For the text-containing cell, return its midpoint in (X, Y) coordinate format. 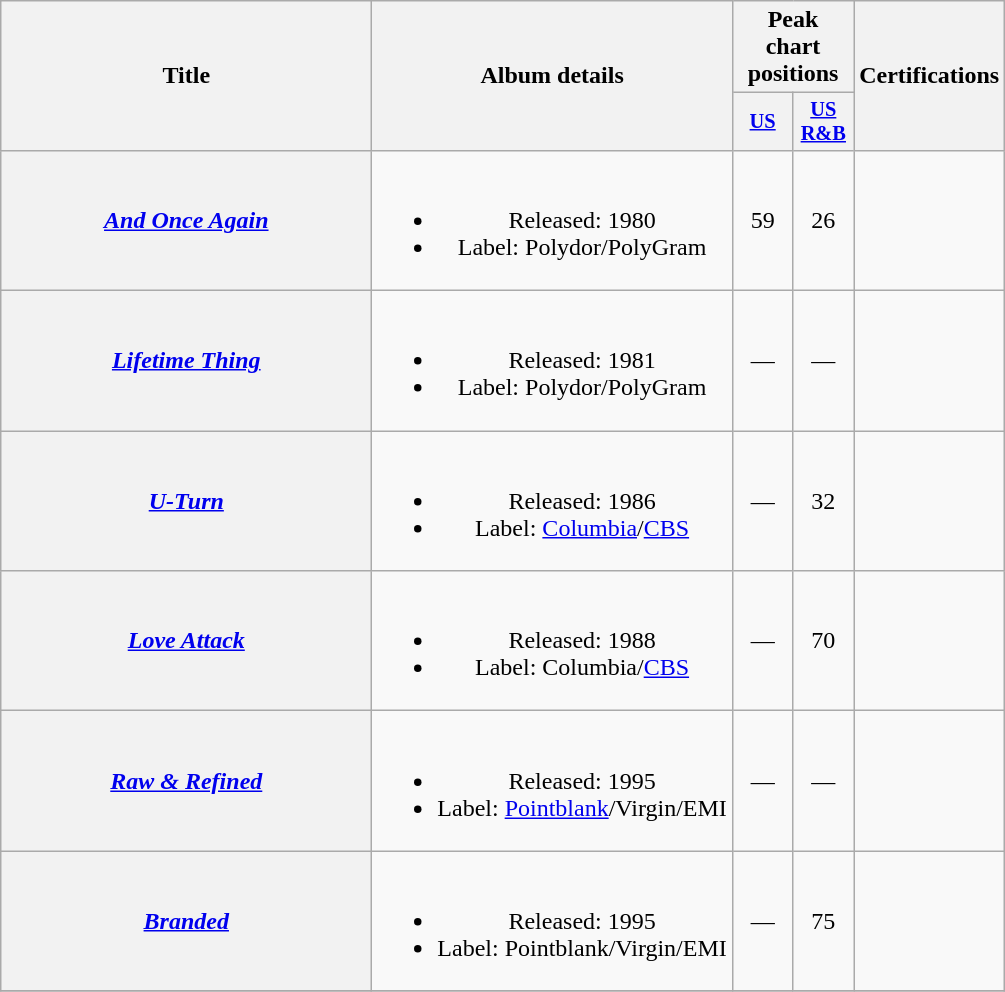
Released: 1986Label: Columbia/CBS (552, 501)
70 (824, 641)
And Once Again (186, 220)
Peak chart positions (792, 47)
Released: 1981Label: Polydor/PolyGram (552, 361)
75 (824, 921)
Raw & Refined (186, 781)
Love Attack (186, 641)
59 (762, 220)
Certifications (930, 76)
Album details (552, 76)
32 (824, 501)
Branded (186, 921)
U-Turn (186, 501)
Released: 1980Label: Polydor/PolyGram (552, 220)
USR&B (824, 122)
Lifetime Thing (186, 361)
26 (824, 220)
Title (186, 76)
Released: 1988Label: Columbia/CBS (552, 641)
US (762, 122)
